For the text-containing cell, return its midpoint in (x, y) coordinate format. 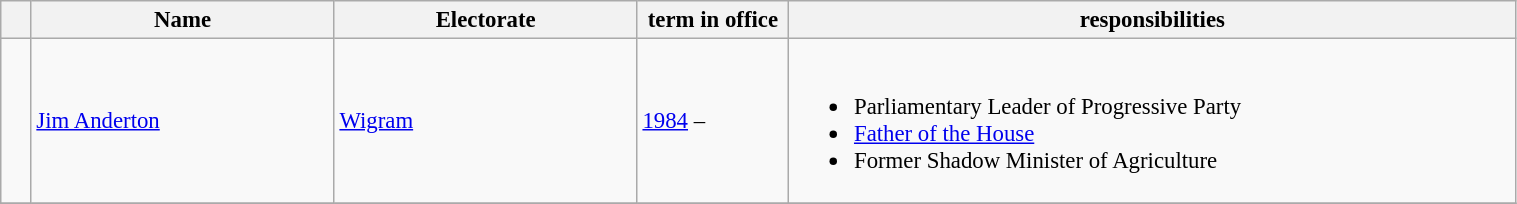
Wigram (486, 121)
Jim Anderton (182, 121)
Electorate (486, 20)
term in office (713, 20)
1984 – (713, 121)
Parliamentary Leader of Progressive PartyFather of the HouseFormer Shadow Minister of Agriculture (1152, 121)
responsibilities (1152, 20)
Name (182, 20)
